Detect which cell encompasses the target text, then output its [x, y] center coordinate. 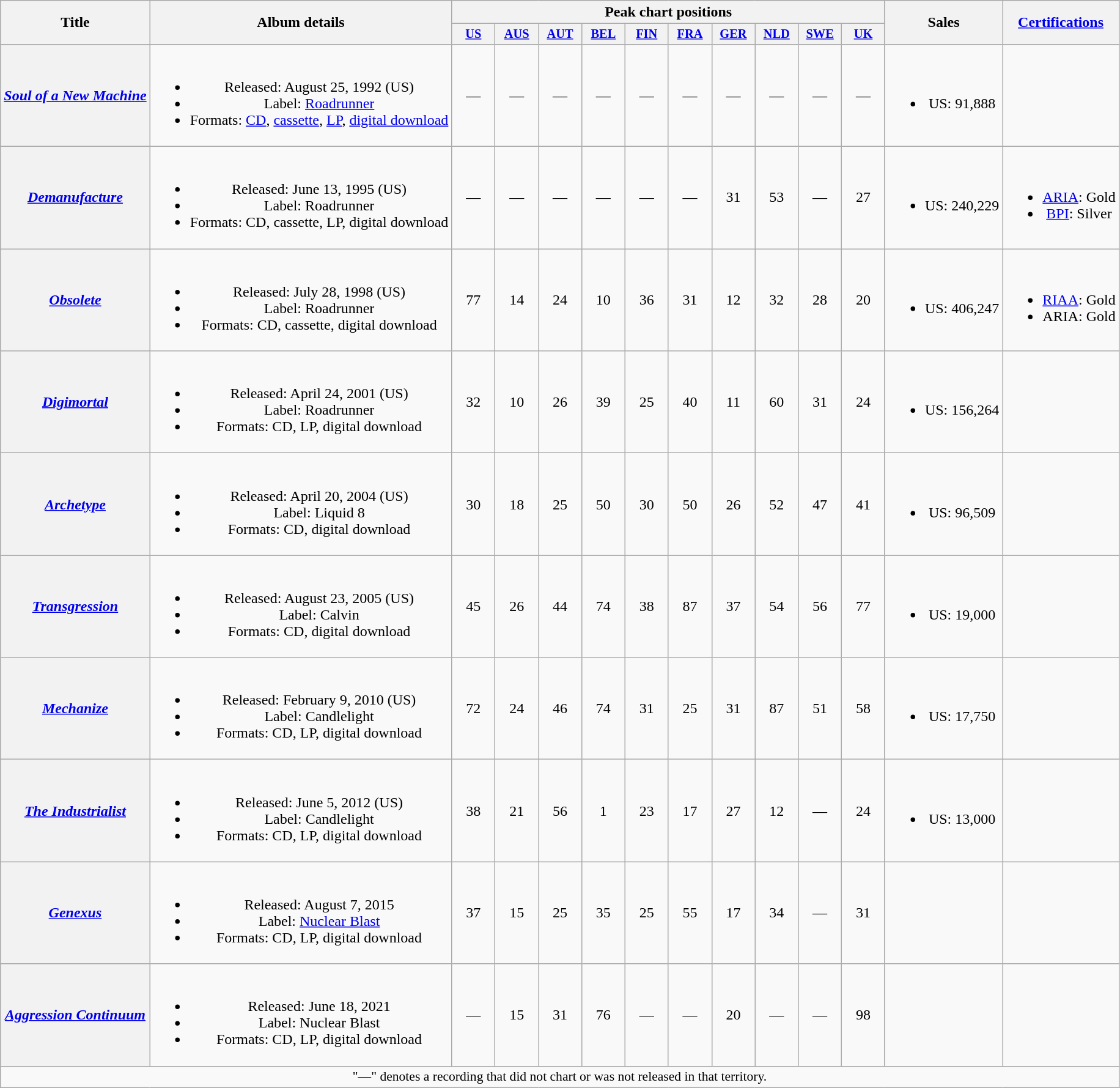
98 [863, 1015]
SWE [820, 34]
Peak chart positions [669, 12]
72 [473, 708]
The Industrialist [75, 811]
52 [776, 504]
76 [603, 1015]
US: 240,229 [943, 198]
Obsolete [75, 300]
60 [776, 402]
28 [820, 300]
FRA [690, 34]
Released: August 23, 2005 (US)Label: CalvinFormats: CD, digital download [301, 607]
UK [863, 34]
Released: June 18, 2021Label: Nuclear BlastFormats: CD, LP, digital download [301, 1015]
US: 156,264 [943, 402]
Released: April 20, 2004 (US)Label: Liquid 8Formats: CD, digital download [301, 504]
AUS [517, 34]
58 [863, 708]
US [473, 34]
14 [517, 300]
ARIA: GoldBPI: Silver [1061, 198]
Digimortal [75, 402]
GER [734, 34]
AUT [560, 34]
11 [734, 402]
35 [603, 912]
53 [776, 198]
BEL [603, 34]
Released: February 9, 2010 (US)Label: CandlelightFormats: CD, LP, digital download [301, 708]
Mechanize [75, 708]
46 [560, 708]
1 [603, 811]
Released: August 7, 2015Label: Nuclear BlastFormats: CD, LP, digital download [301, 912]
45 [473, 607]
US: 17,750 [943, 708]
NLD [776, 34]
US: 19,000 [943, 607]
Album details [301, 23]
US: 406,247 [943, 300]
Transgression [75, 607]
40 [690, 402]
US: 96,509 [943, 504]
39 [603, 402]
Certifications [1061, 23]
54 [776, 607]
34 [776, 912]
Genexus [75, 912]
36 [647, 300]
Released: August 25, 1992 (US)Label: RoadrunnerFormats: CD, cassette, LP, digital download [301, 95]
US: 13,000 [943, 811]
Released: April 24, 2001 (US)Label: RoadrunnerFormats: CD, LP, digital download [301, 402]
Title [75, 23]
Archetype [75, 504]
Soul of a New Machine [75, 95]
23 [647, 811]
21 [517, 811]
"—" denotes a recording that did not chart or was not released in that territory. [560, 1077]
Released: June 13, 1995 (US)Label: RoadrunnerFormats: CD, cassette, LP, digital download [301, 198]
55 [690, 912]
47 [820, 504]
41 [863, 504]
Released: June 5, 2012 (US)Label: CandlelightFormats: CD, LP, digital download [301, 811]
FIN [647, 34]
Aggression Continuum [75, 1015]
Demanufacture [75, 198]
Released: July 28, 1998 (US)Label: RoadrunnerFormats: CD, cassette, digital download [301, 300]
US: 91,888 [943, 95]
RIAA: GoldARIA: Gold [1061, 300]
44 [560, 607]
18 [517, 504]
51 [820, 708]
Sales [943, 23]
